Output the (X, Y) coordinate of the center of the cell containing the given text.  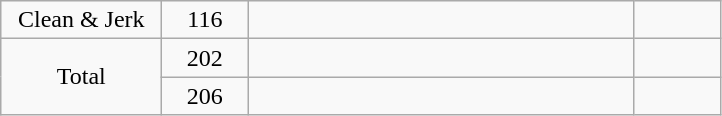
206 (205, 96)
202 (205, 58)
116 (205, 20)
Clean & Jerk (82, 20)
Total (82, 77)
